Pinpoint the cell where the given text exists, returning its [x, y] midpoint coordinate. 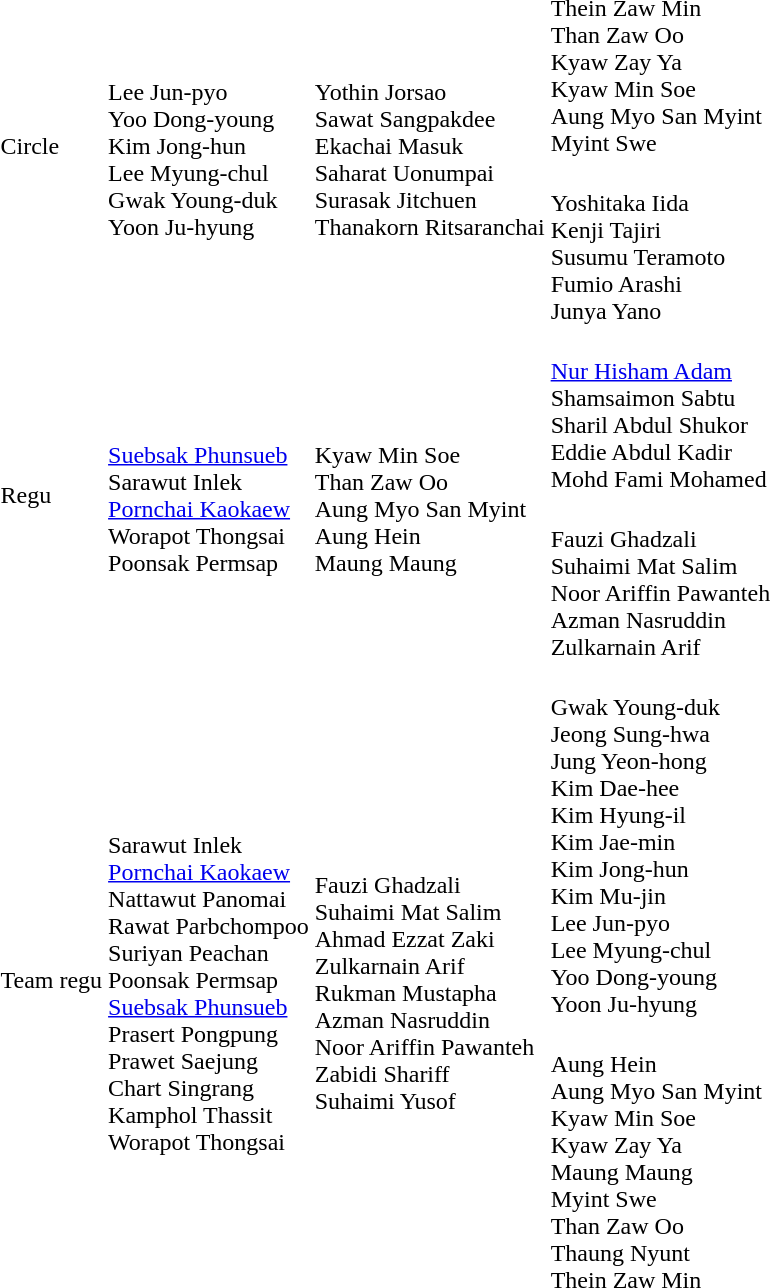
Suebsak PhunsuebSarawut InlekPornchai KaokaewWorapot ThongsaiPoonsak Permsap [209, 496]
Kyaw Min SoeThan Zaw OoAung Myo San MyintAung HeinMaung Maung [430, 496]
